For the text-containing cell, return its midpoint in [x, y] coordinate format. 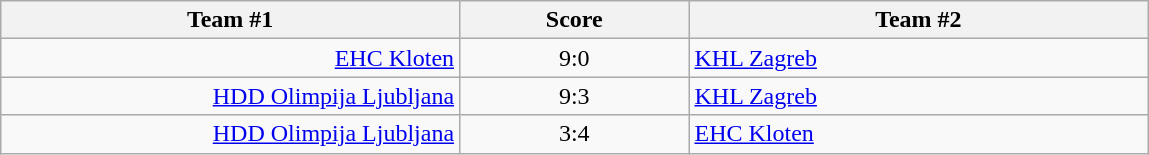
3:4 [574, 134]
Team #1 [230, 20]
9:0 [574, 58]
Team #2 [918, 20]
9:3 [574, 96]
Score [574, 20]
